Scan for the cell matching the given text and deliver its (x, y) coordinate at center. 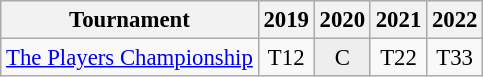
T22 (398, 58)
C (342, 58)
T12 (286, 58)
Tournament (130, 20)
The Players Championship (130, 58)
2021 (398, 20)
2022 (455, 20)
2019 (286, 20)
2020 (342, 20)
T33 (455, 58)
